Return (X, Y) of the center of cell containing provided text 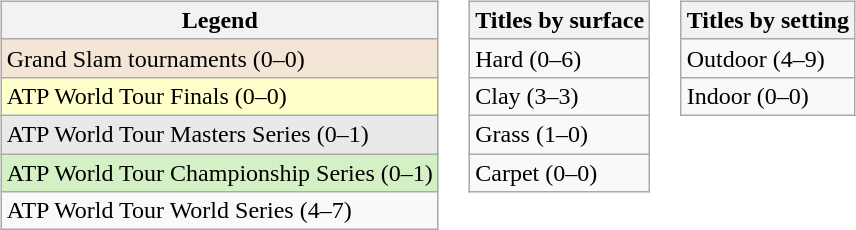
ATP World Tour Finals (0–0) (220, 96)
Indoor (0–0) (768, 96)
Titles by surface (560, 20)
Hard (0–6) (560, 58)
ATP World Tour Masters Series (0–1) (220, 134)
Outdoor (4–9) (768, 58)
Legend (220, 20)
Titles by setting (768, 20)
ATP World Tour Championship Series (0–1) (220, 173)
Grass (1–0) (560, 134)
Clay (3–3) (560, 96)
Carpet (0–0) (560, 173)
ATP World Tour World Series (4–7) (220, 211)
Grand Slam tournaments (0–0) (220, 58)
